Detect which cell encompasses the target text, then output its (X, Y) center coordinate. 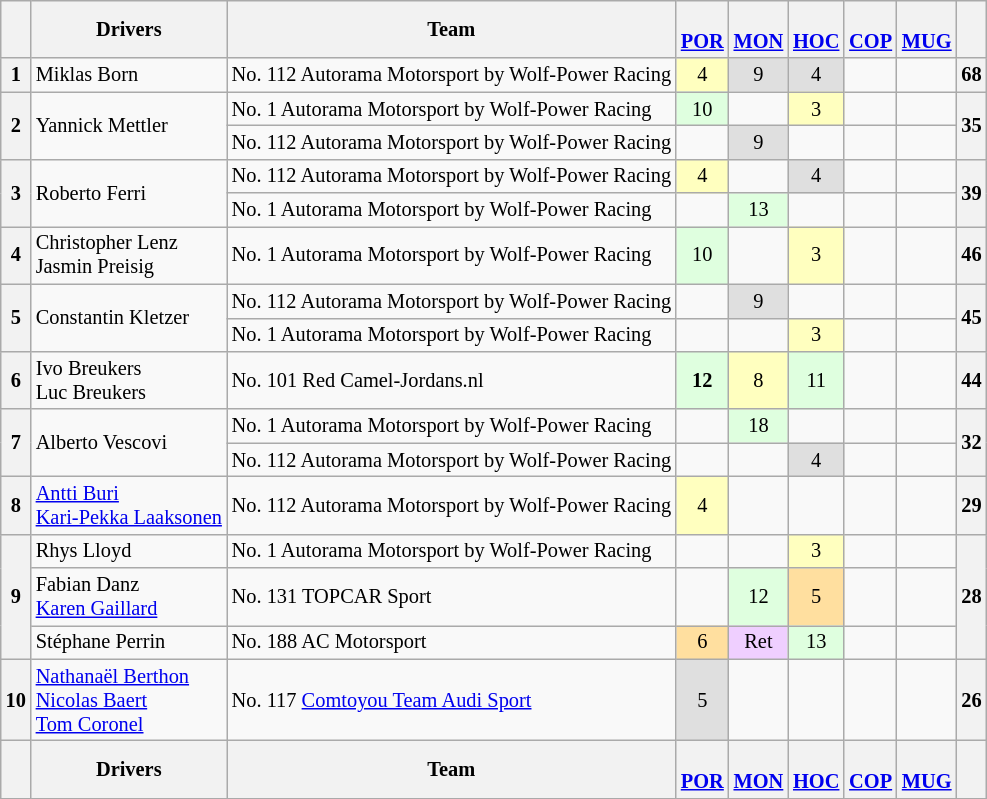
No. 188 AC Motorsport (452, 642)
46 (971, 255)
Christopher Lenz Jasmin Preisig (129, 255)
Nathanaël Berthon Nicolas Baert Tom Coronel (129, 700)
28 (971, 596)
Fabian Danz Karen Gaillard (129, 597)
44 (971, 380)
11 (816, 380)
29 (971, 505)
32 (971, 442)
1 (16, 75)
68 (971, 75)
Ret (759, 642)
Yannick Mettler (129, 126)
Roberto Ferri (129, 192)
2 (16, 126)
Alberto Vescovi (129, 442)
18 (759, 426)
Rhys Lloyd (129, 551)
Antti Buri Kari-Pekka Laaksonen (129, 505)
No. 101 Red Camel-Jordans.nl (452, 380)
7 (16, 442)
26 (971, 700)
39 (971, 192)
35 (971, 126)
No. 117 Comtoyou Team Audi Sport (452, 700)
Miklas Born (129, 75)
Ivo Breukers Luc Breukers (129, 380)
Constantin Kletzer (129, 318)
No. 131 TOPCAR Sport (452, 597)
Stéphane Perrin (129, 642)
45 (971, 318)
